For the text-containing cell, return its midpoint in (X, Y) coordinate format. 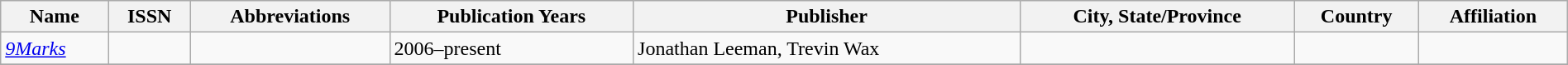
ISSN (149, 17)
City, State/Province (1158, 17)
Affiliation (1494, 17)
Publication Years (511, 17)
Name (55, 17)
9Marks (55, 48)
Jonathan Leeman, Trevin Wax (827, 48)
Abbreviations (289, 17)
Country (1356, 17)
Publisher (827, 17)
2006–present (511, 48)
